Return [x, y] of the center of cell containing provided text 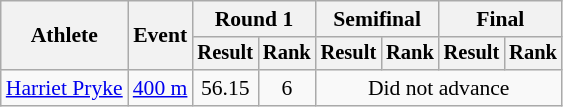
Did not advance [439, 88]
Final [500, 19]
400 m [160, 88]
Athlete [64, 36]
56.15 [225, 88]
6 [287, 88]
Harriet Pryke [64, 88]
Semifinal [378, 19]
Event [160, 36]
Round 1 [254, 19]
